Return [x, y] of the center of cell containing provided text 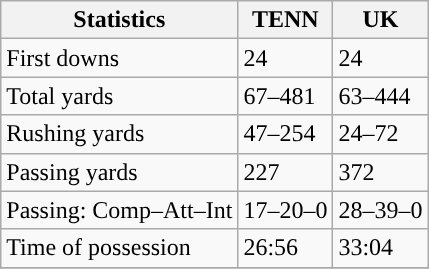
33:04 [380, 248]
UK [380, 20]
227 [286, 172]
28–39–0 [380, 210]
Passing yards [120, 172]
Passing: Comp–Att–Int [120, 210]
17–20–0 [286, 210]
67–481 [286, 96]
24–72 [380, 134]
Total yards [120, 96]
Time of possession [120, 248]
372 [380, 172]
TENN [286, 20]
Rushing yards [120, 134]
47–254 [286, 134]
63–444 [380, 96]
26:56 [286, 248]
First downs [120, 58]
Statistics [120, 20]
